Scan for the cell matching the given text and deliver its [x, y] coordinate at center. 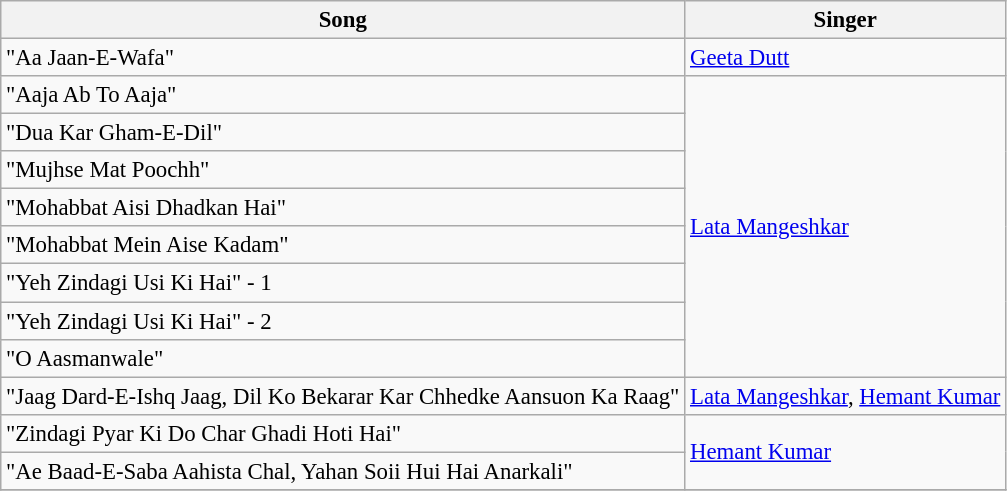
"Jaag Dard-E-Ishq Jaag, Dil Ko Bekarar Kar Chhedke Aansuon Ka Raag" [343, 396]
"Mujhse Mat Poochh" [343, 170]
"Zindagi Pyar Ki Do Char Ghadi Hoti Hai" [343, 433]
"Dua Kar Gham-E-Dil" [343, 133]
"Yeh Zindagi Usi Ki Hai" - 2 [343, 321]
Song [343, 20]
"Aaja Ab To Aaja" [343, 95]
"Aa Jaan-E-Wafa" [343, 58]
Hemant Kumar [846, 452]
Lata Mangeshkar, Hemant Kumar [846, 396]
"Yeh Zindagi Usi Ki Hai" - 1 [343, 283]
"Mohabbat Mein Aise Kadam" [343, 245]
"Mohabbat Aisi Dhadkan Hai" [343, 208]
Singer [846, 20]
"Ae Baad-E-Saba Aahista Chal, Yahan Soii Hui Hai Anarkali" [343, 471]
Geeta Dutt [846, 58]
"O Aasmanwale" [343, 358]
Lata Mangeshkar [846, 226]
